Provide the [X, Y] coordinate of the cell's center where the given text is located.  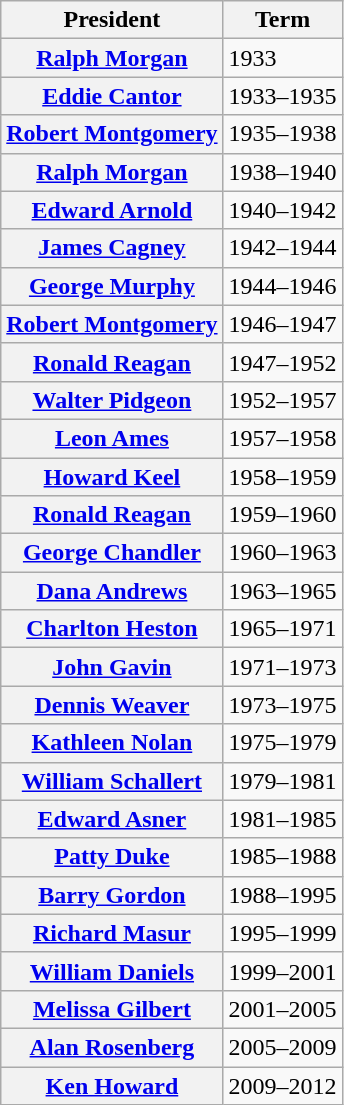
Ken Howard [112, 1085]
Howard Keel [112, 477]
1985–1988 [282, 857]
1946–1947 [282, 324]
Kathleen Nolan [112, 743]
Patty Duke [112, 857]
Charlton Heston [112, 629]
William Daniels [112, 971]
1933–1935 [282, 96]
Eddie Cantor [112, 96]
2009–2012 [282, 1085]
1933 [282, 58]
1999–2001 [282, 971]
1957–1958 [282, 438]
John Gavin [112, 667]
1960–1963 [282, 553]
William Schallert [112, 781]
Melissa Gilbert [112, 1009]
1958–1959 [282, 477]
2005–2009 [282, 1047]
2001–2005 [282, 1009]
Edward Asner [112, 819]
George Murphy [112, 286]
1979–1981 [282, 781]
Richard Masur [112, 933]
Alan Rosenberg [112, 1047]
1973–1975 [282, 705]
Dennis Weaver [112, 705]
1971–1973 [282, 667]
1988–1995 [282, 895]
1942–1944 [282, 248]
Walter Pidgeon [112, 400]
1938–1940 [282, 172]
1940–1942 [282, 210]
Barry Gordon [112, 895]
Dana Andrews [112, 591]
1944–1946 [282, 286]
1947–1952 [282, 362]
Term [282, 20]
James Cagney [112, 248]
Edward Arnold [112, 210]
Leon Ames [112, 438]
1965–1971 [282, 629]
1963–1965 [282, 591]
1981–1985 [282, 819]
1959–1960 [282, 515]
George Chandler [112, 553]
President [112, 20]
1952–1957 [282, 400]
1975–1979 [282, 743]
1935–1938 [282, 134]
1995–1999 [282, 933]
